Locate the cell with the specified text and output its (x, y) center coordinate. 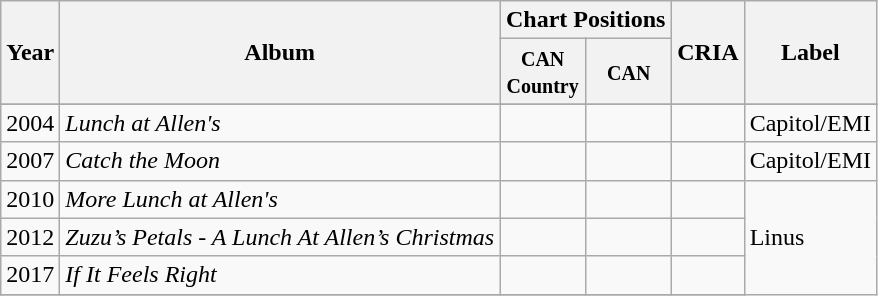
Lunch at Allen's (280, 123)
Zuzu’s Petals - A Lunch At Allen’s Christmas (280, 237)
2012 (30, 237)
Catch the Moon (280, 161)
2007 (30, 161)
2017 (30, 275)
More Lunch at Allen's (280, 199)
Chart Positions (586, 20)
2010 (30, 199)
Year (30, 52)
CRIA (708, 52)
If It Feels Right (280, 275)
Linus (810, 237)
Label (810, 52)
2004 (30, 123)
Album (280, 52)
CAN Country (543, 72)
CAN (629, 72)
